Find where the given text appears and provide that cell's center as (X, Y) coordinate. 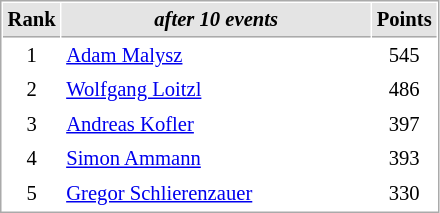
3 (32, 124)
Wolfgang Loitzl (216, 90)
Gregor Schlierenzauer (216, 194)
393 (404, 158)
486 (404, 90)
Andreas Kofler (216, 124)
5 (32, 194)
Simon Ammann (216, 158)
Adam Malysz (216, 56)
545 (404, 56)
after 10 events (216, 20)
Rank (32, 20)
2 (32, 90)
1 (32, 56)
330 (404, 194)
4 (32, 158)
Points (404, 20)
397 (404, 124)
